Identify which cell holds the provided text, then report its (X, Y) central coordinate. 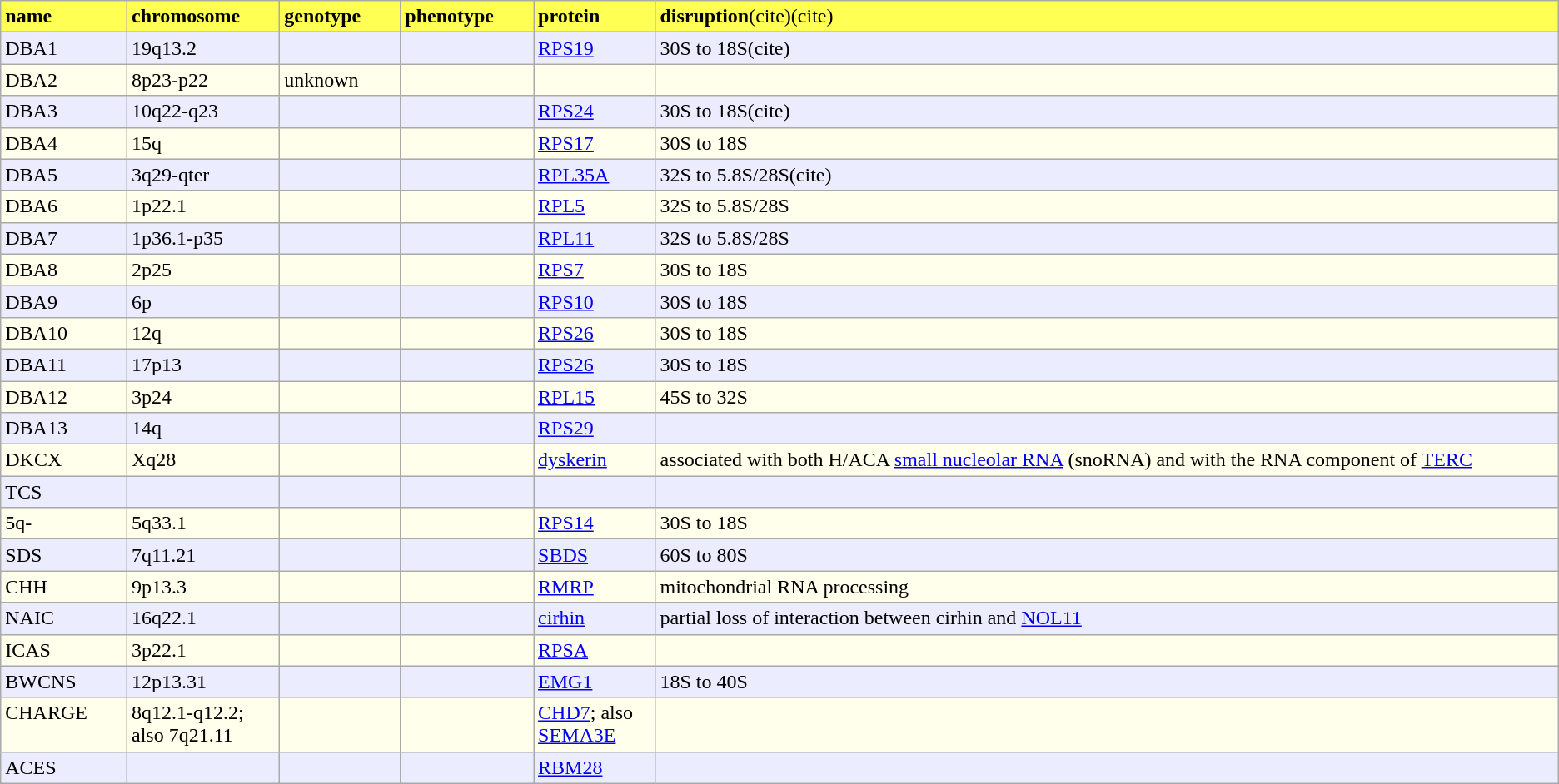
DBA6 (64, 206)
genotype (340, 17)
12p13.31 (203, 682)
SBDS (595, 555)
name (64, 17)
SDS (64, 555)
DBA7 (64, 238)
32S to 5.8S/28S(cite) (1107, 175)
DBA4 (64, 143)
16q22.1 (203, 618)
19q13.2 (203, 48)
partial loss of interaction between cirhin and NOL11 (1107, 618)
1p22.1 (203, 206)
NAIC (64, 618)
RPS24 (595, 112)
60S to 80S (1107, 555)
DKCX (64, 460)
cirhin (595, 618)
14q (203, 429)
RPS29 (595, 429)
45S to 32S (1107, 397)
RPL5 (595, 206)
disruption(cite)(cite) (1107, 17)
RPS19 (595, 48)
RBM28 (595, 767)
EMG1 (595, 682)
RPS7 (595, 270)
17p13 (203, 365)
RMRP (595, 587)
7q11.21 (203, 555)
2p25 (203, 270)
8p23-p22 (203, 80)
18S to 40S (1107, 682)
TCS (64, 492)
associated with both H/ACA small nucleolar RNA (snoRNA) and with the RNA component of TERC (1107, 460)
DBA10 (64, 333)
CHD7; also SEMA3E (595, 724)
DBA1 (64, 48)
RPS14 (595, 523)
dyskerin (595, 460)
RPS10 (595, 301)
3q29-qter (203, 175)
phenotype (467, 17)
protein (595, 17)
5q33.1 (203, 523)
3p24 (203, 397)
RPS17 (595, 143)
RPL11 (595, 238)
DBA2 (64, 80)
unknown (340, 80)
6p (203, 301)
DBA8 (64, 270)
mitochondrial RNA processing (1107, 587)
chromosome (203, 17)
DBA13 (64, 429)
RPSA (595, 650)
9p13.3 (203, 587)
DBA11 (64, 365)
Xq28 (203, 460)
DBA9 (64, 301)
DBA5 (64, 175)
10q22-q23 (203, 112)
RPL35A (595, 175)
BWCNS (64, 682)
ICAS (64, 650)
DBA3 (64, 112)
CHH (64, 587)
8q12.1-q12.2; also 7q21.11 (203, 724)
CHARGE (64, 724)
RPL15 (595, 397)
3p22.1 (203, 650)
1p36.1-p35 (203, 238)
15q (203, 143)
ACES (64, 767)
5q- (64, 523)
12q (203, 333)
DBA12 (64, 397)
